Locate the cell with the specified text and output its [x, y] center coordinate. 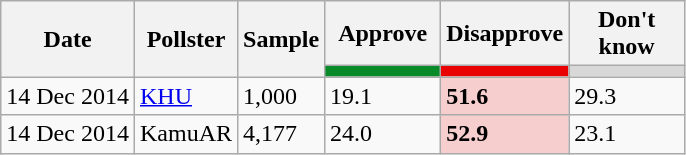
24.0 [383, 134]
1,000 [282, 96]
Don't know [627, 34]
Date [68, 39]
23.1 [627, 134]
52.9 [505, 134]
29.3 [627, 96]
51.6 [505, 96]
Pollster [186, 39]
19.1 [383, 96]
4,177 [282, 134]
Sample [282, 39]
Disapprove [505, 34]
KHU [186, 96]
KamuAR [186, 134]
Approve [383, 34]
